Scan for the cell matching the given text and deliver its [X, Y] coordinate at center. 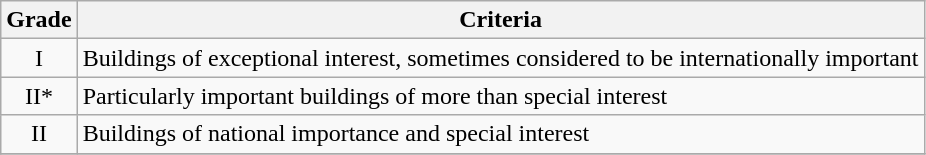
I [39, 58]
Buildings of national importance and special interest [500, 134]
II* [39, 96]
Buildings of exceptional interest, sometimes considered to be internationally important [500, 58]
Criteria [500, 20]
Grade [39, 20]
Particularly important buildings of more than special interest [500, 96]
II [39, 134]
